From the cell containing the given text, extract its center point as [x, y] coordinate. 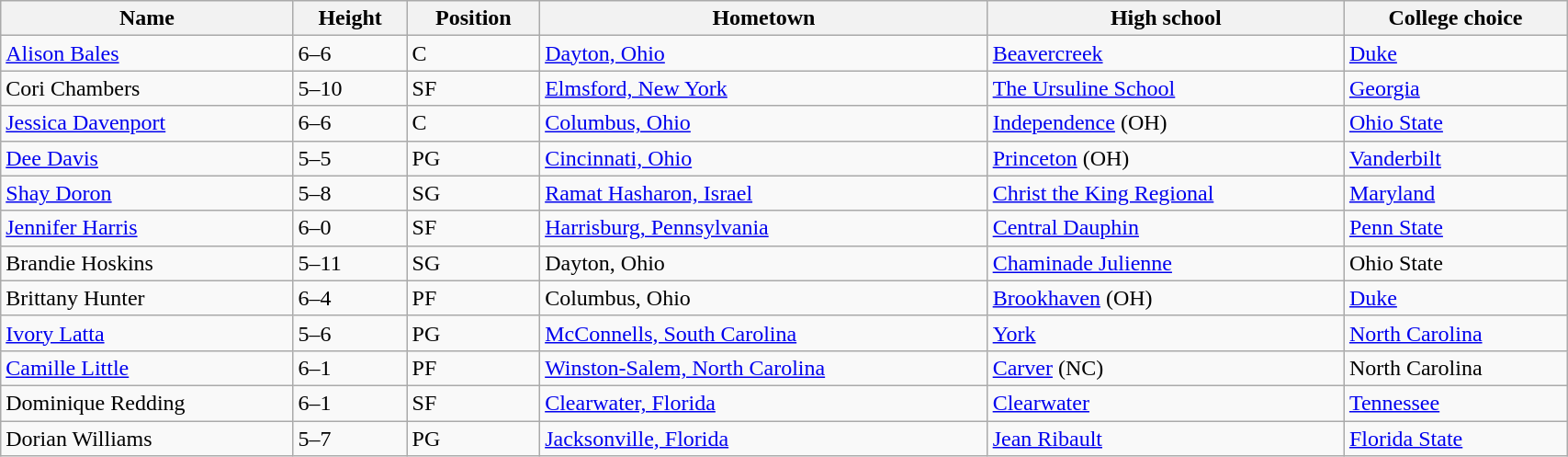
Dorian Williams [147, 439]
Name [147, 18]
Hometown [764, 18]
5–6 [350, 333]
Dee Davis [147, 158]
Jessica Davenport [147, 123]
Chaminade Julienne [1166, 263]
Penn State [1455, 228]
Ivory Latta [147, 333]
High school [1166, 18]
Harrisburg, Pennsylvania [764, 228]
Jean Ribault [1166, 439]
Tennessee [1455, 403]
Camille Little [147, 368]
Position [474, 18]
Georgia [1455, 88]
Dominique Redding [147, 403]
College choice [1455, 18]
6–4 [350, 298]
Carver (NC) [1166, 368]
5–7 [350, 439]
Clearwater [1166, 403]
York [1166, 333]
Shay Doron [147, 193]
McConnells, South Carolina [764, 333]
Winston-Salem, North Carolina [764, 368]
5–5 [350, 158]
Cincinnati, Ohio [764, 158]
5–8 [350, 193]
5–10 [350, 88]
The Ursuline School [1166, 88]
Florida State [1455, 439]
Cori Chambers [147, 88]
Maryland [1455, 193]
5–11 [350, 263]
Vanderbilt [1455, 158]
Beavercreek [1166, 53]
Brookhaven (OH) [1166, 298]
Elmsford, New York [764, 88]
Christ the King Regional [1166, 193]
6–0 [350, 228]
Brittany Hunter [147, 298]
Alison Bales [147, 53]
Princeton (OH) [1166, 158]
Jennifer Harris [147, 228]
Clearwater, Florida [764, 403]
Central Dauphin [1166, 228]
Brandie Hoskins [147, 263]
Height [350, 18]
Ramat Hasharon, Israel [764, 193]
Independence (OH) [1166, 123]
Jacksonville, Florida [764, 439]
